Find where the given text appears and provide that cell's center as (X, Y) coordinate. 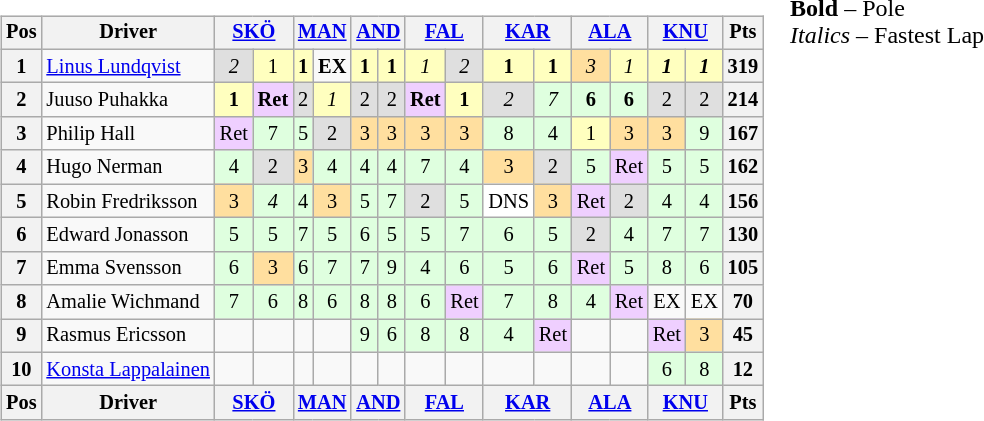
130 (743, 235)
Linus Lundqvist (128, 66)
Rasmus Ericsson (128, 336)
156 (743, 201)
Konsta Lappalainen (128, 369)
12 (743, 369)
Emma Svensson (128, 268)
Robin Fredriksson (128, 201)
319 (743, 66)
167 (743, 134)
45 (743, 336)
214 (743, 100)
10 (21, 369)
Hugo Nerman (128, 167)
DNS (508, 201)
Amalie Wichmand (128, 302)
105 (743, 268)
Edward Jonasson (128, 235)
70 (743, 302)
Juuso Puhakka (128, 100)
162 (743, 167)
Philip Hall (128, 134)
